Identify which cell holds the provided text, then report its (x, y) central coordinate. 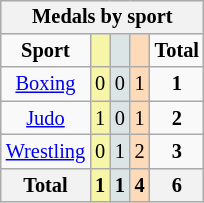
4 (140, 185)
Medals by sport (102, 17)
Sport (46, 51)
3 (177, 152)
6 (177, 185)
Boxing (46, 84)
Judo (46, 118)
Wrestling (46, 152)
